Return (X, Y) of the center of cell containing provided text 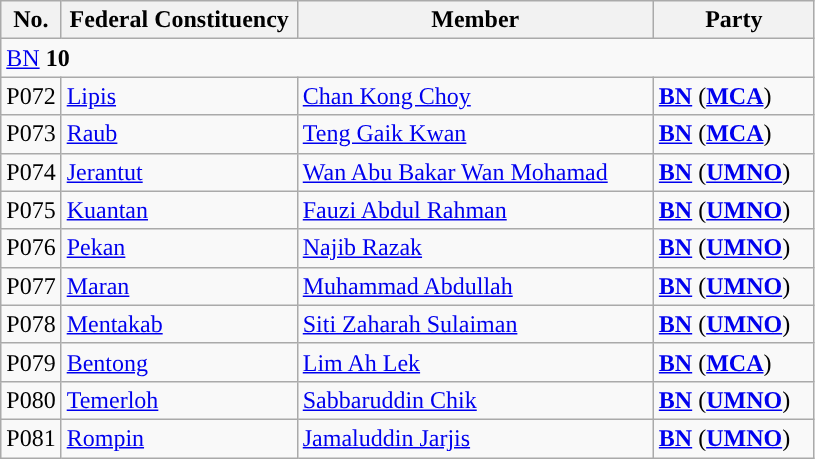
Lim Ah Lek (475, 362)
Jerantut (179, 172)
Temerloh (179, 400)
No. (31, 20)
P072 (31, 96)
P077 (31, 286)
P075 (31, 210)
P081 (31, 438)
Jamaluddin Jarjis (475, 438)
Maran (179, 286)
Party (734, 20)
P078 (31, 324)
Kuantan (179, 210)
BN 10 (408, 58)
Lipis (179, 96)
Raub (179, 134)
Teng Gaik Kwan (475, 134)
P073 (31, 134)
Bentong (179, 362)
Member (475, 20)
P080 (31, 400)
Mentakab (179, 324)
P074 (31, 172)
Najib Razak (475, 248)
P079 (31, 362)
Sabbaruddin Chik (475, 400)
Wan Abu Bakar Wan Mohamad (475, 172)
Chan Kong Choy (475, 96)
Rompin (179, 438)
Fauzi Abdul Rahman (475, 210)
Siti Zaharah Sulaiman (475, 324)
Muhammad Abdullah (475, 286)
Federal Constituency (179, 20)
Pekan (179, 248)
P076 (31, 248)
